Find where the given text appears and provide that cell's center as [x, y] coordinate. 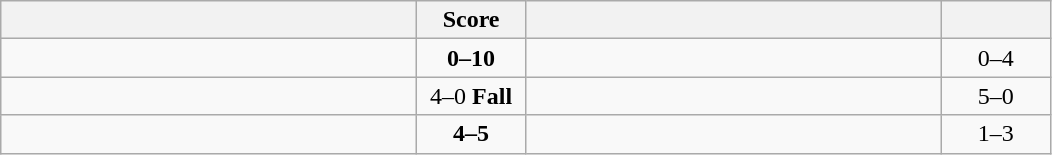
1–3 [996, 134]
Score [472, 20]
4–0 Fall [472, 96]
4–5 [472, 134]
0–10 [472, 58]
5–0 [996, 96]
0–4 [996, 58]
